Identify which cell holds the provided text, then report its [X, Y] central coordinate. 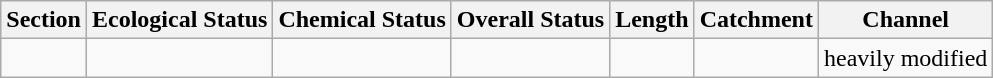
Overall Status [530, 20]
Channel [905, 20]
Catchment [756, 20]
heavily modified [905, 58]
Chemical Status [362, 20]
Length [652, 20]
Section [44, 20]
Ecological Status [179, 20]
